Return [x, y] of the center of cell containing provided text 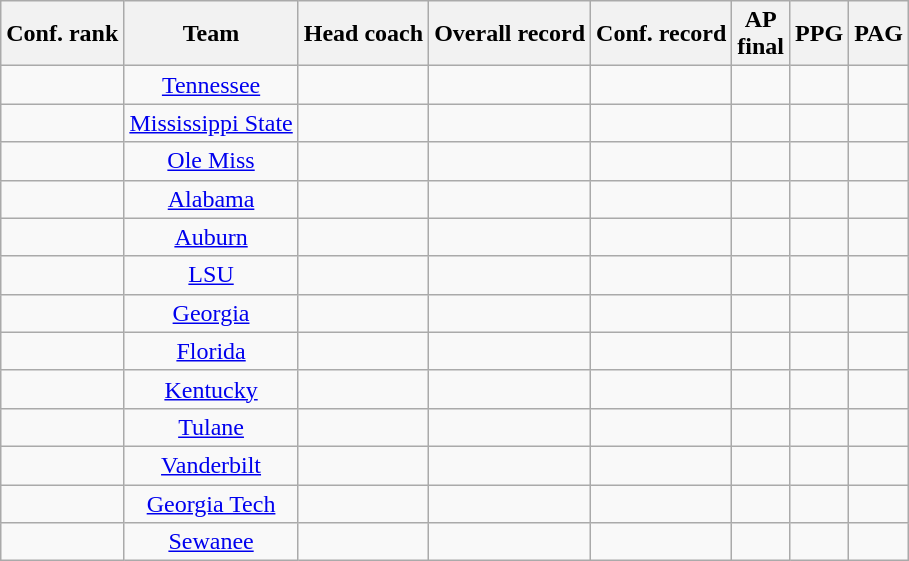
PPG [820, 34]
Team [211, 34]
Auburn [211, 237]
Georgia [211, 313]
LSU [211, 275]
Tulane [211, 427]
Georgia Tech [211, 503]
Sewanee [211, 542]
Tennessee [211, 85]
APfinal [761, 34]
Mississippi State [211, 123]
Kentucky [211, 389]
Vanderbilt [211, 465]
Ole Miss [211, 161]
Alabama [211, 199]
Head coach [363, 34]
Conf. record [662, 34]
Overall record [510, 34]
Conf. rank [62, 34]
Florida [211, 351]
PAG [879, 34]
